Extract the [X, Y] coordinate from the center of the cell holding the provided text.  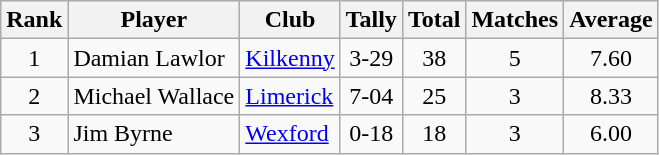
Damian Lawlor [154, 58]
1 [34, 58]
25 [434, 96]
7.60 [612, 58]
Player [154, 20]
Limerick [290, 96]
8.33 [612, 96]
5 [515, 58]
Wexford [290, 134]
Rank [34, 20]
Average [612, 20]
Jim Byrne [154, 134]
3-29 [371, 58]
7-04 [371, 96]
38 [434, 58]
Club [290, 20]
Matches [515, 20]
0-18 [371, 134]
Total [434, 20]
Michael Wallace [154, 96]
Tally [371, 20]
18 [434, 134]
2 [34, 96]
6.00 [612, 134]
Kilkenny [290, 58]
